Extract the (X, Y) coordinate from the center of the cell holding the provided text.  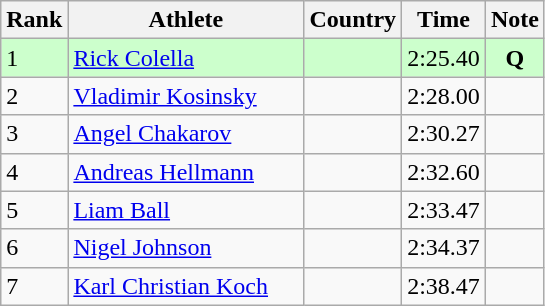
3 (34, 134)
Angel Chakarov (186, 134)
2:28.00 (444, 96)
Nigel Johnson (186, 248)
Time (444, 20)
Q (514, 58)
Note (514, 20)
4 (34, 172)
Athlete (186, 20)
Vladimir Kosinsky (186, 96)
Liam Ball (186, 210)
Karl Christian Koch (186, 286)
Rick Colella (186, 58)
5 (34, 210)
2:30.27 (444, 134)
Country (353, 20)
2 (34, 96)
1 (34, 58)
Rank (34, 20)
2:25.40 (444, 58)
2:33.47 (444, 210)
2:38.47 (444, 286)
2:34.37 (444, 248)
Andreas Hellmann (186, 172)
7 (34, 286)
6 (34, 248)
2:32.60 (444, 172)
